Extract the (x, y) coordinate from the center of the cell holding the provided text.  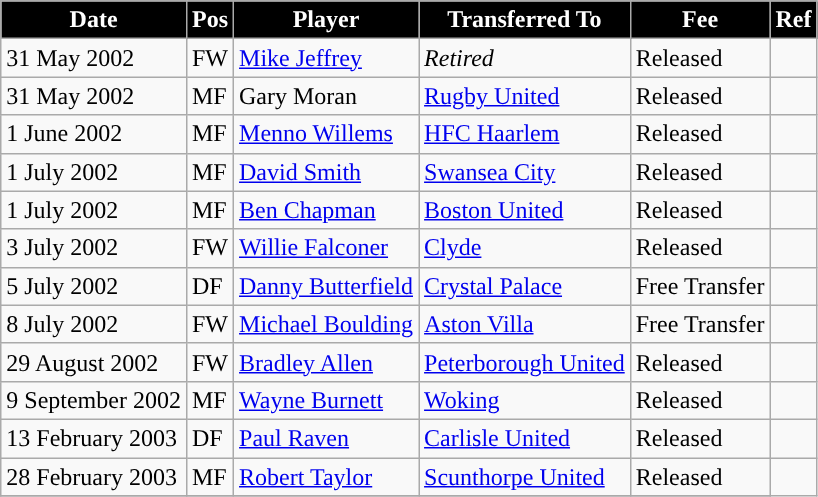
1 June 2002 (94, 134)
Carlisle United (525, 438)
Paul Raven (326, 438)
Bradley Allen (326, 362)
Pos (210, 20)
Danny Butterfield (326, 286)
Ben Chapman (326, 210)
5 July 2002 (94, 286)
Michael Boulding (326, 324)
Swansea City (525, 172)
Fee (700, 20)
3 July 2002 (94, 248)
13 February 2003 (94, 438)
Robert Taylor (326, 477)
9 September 2002 (94, 400)
8 July 2002 (94, 324)
Transferred To (525, 20)
Rugby United (525, 96)
David Smith (326, 172)
Menno Willems (326, 134)
Peterborough United (525, 362)
29 August 2002 (94, 362)
Aston Villa (525, 324)
Wayne Burnett (326, 400)
Ref (794, 20)
Date (94, 20)
Woking (525, 400)
Crystal Palace (525, 286)
Clyde (525, 248)
HFC Haarlem (525, 134)
Player (326, 20)
Scunthorpe United (525, 477)
Retired (525, 58)
Boston United (525, 210)
Gary Moran (326, 96)
Mike Jeffrey (326, 58)
Willie Falconer (326, 248)
28 February 2003 (94, 477)
